Extract the (x, y) coordinate from the center of the cell holding the provided text.  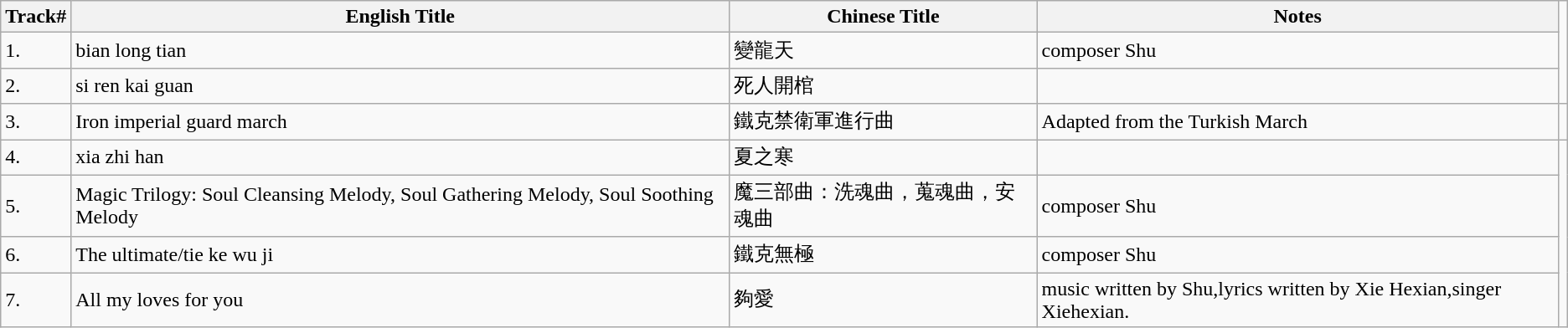
bian long tian (400, 50)
死人開棺 (883, 85)
夏之寒 (883, 157)
Iron imperial guard march (400, 122)
si ren kai guan (400, 85)
變龍天 (883, 50)
鐵克禁衛軍進行曲 (883, 122)
The ultimate/tie ke wu ji (400, 254)
xia zhi han (400, 157)
5. (36, 206)
6. (36, 254)
Chinese Title (883, 17)
2. (36, 85)
Notes (1297, 17)
3. (36, 122)
Adapted from the Turkish March (1297, 122)
魔三部曲：洗魂曲，蒐魂曲，安魂曲 (883, 206)
Magic Trilogy: Soul Cleansing Melody, Soul Gathering Melody, Soul Soothing Melody (400, 206)
English Title (400, 17)
Track# (36, 17)
7. (36, 300)
All my loves for you (400, 300)
鐵克無極 (883, 254)
1. (36, 50)
4. (36, 157)
music written by Shu,lyrics written by Xie Hexian,singer Xiehexian. (1297, 300)
夠愛 (883, 300)
